Provide the (x, y) coordinate of the cell's center where the given text is located.  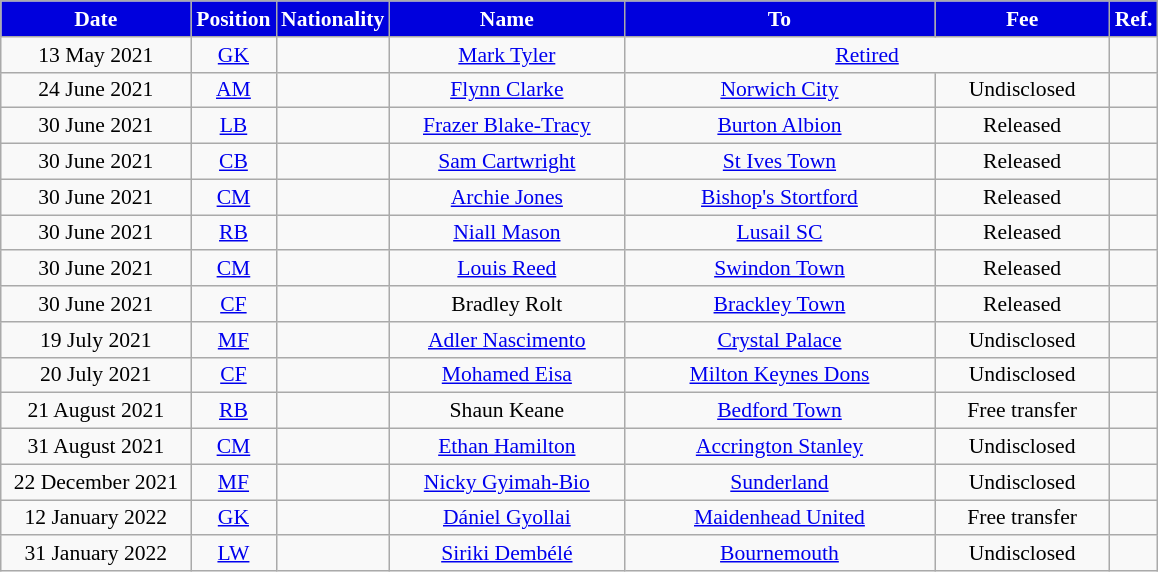
Ethan Hamilton (506, 447)
Fee (1022, 19)
Sunderland (779, 482)
Swindon Town (779, 269)
Siriki Dembélé (506, 554)
Niall Mason (506, 233)
LB (234, 126)
Shaun Keane (506, 411)
AM (234, 90)
Brackley Town (779, 304)
CB (234, 162)
Archie Jones (506, 197)
Mark Tyler (506, 55)
Retired (866, 55)
Nationality (332, 19)
Crystal Palace (779, 340)
Flynn Clarke (506, 90)
Lusail SC (779, 233)
Adler Nascimento (506, 340)
Louis Reed (506, 269)
Bedford Town (779, 411)
21 August 2021 (96, 411)
LW (234, 554)
Name (506, 19)
12 January 2022 (96, 518)
Accrington Stanley (779, 447)
Date (96, 19)
24 June 2021 (96, 90)
Bournemouth (779, 554)
Mohamed Eisa (506, 375)
Position (234, 19)
Sam Cartwright (506, 162)
Bishop's Stortford (779, 197)
Bradley Rolt (506, 304)
20 July 2021 (96, 375)
To (779, 19)
Burton Albion (779, 126)
19 July 2021 (96, 340)
Nicky Gyimah-Bio (506, 482)
31 January 2022 (96, 554)
Dániel Gyollai (506, 518)
Milton Keynes Dons (779, 375)
Ref. (1134, 19)
13 May 2021 (96, 55)
Maidenhead United (779, 518)
St Ives Town (779, 162)
Norwich City (779, 90)
31 August 2021 (96, 447)
Frazer Blake-Tracy (506, 126)
22 December 2021 (96, 482)
